Detect which cell encompasses the target text, then output its [x, y] center coordinate. 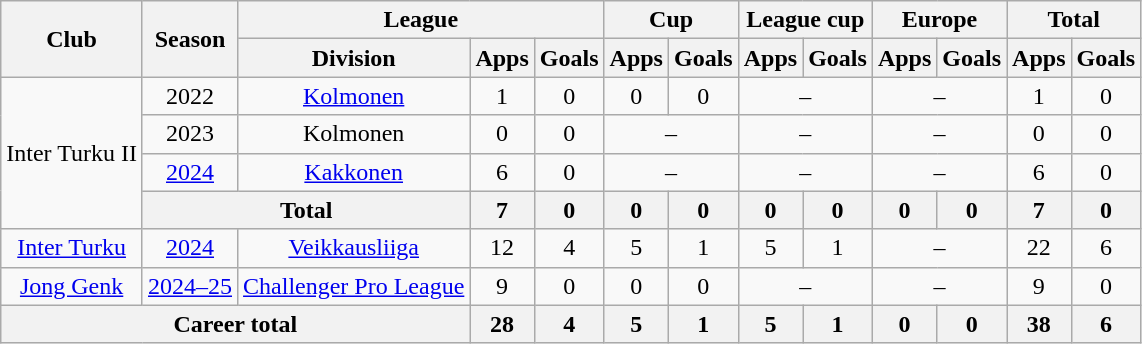
28 [502, 324]
League cup [805, 20]
Challenger Pro League [354, 286]
Career total [236, 324]
12 [502, 248]
League [421, 20]
Kakkonen [354, 172]
Veikkausliiga [354, 248]
22 [1039, 248]
2022 [190, 96]
2024–25 [190, 286]
Europe [939, 20]
Division [354, 58]
Inter Turku [72, 248]
38 [1039, 324]
Season [190, 39]
2023 [190, 134]
Inter Turku II [72, 153]
Club [72, 39]
Jong Genk [72, 286]
Cup [671, 20]
